Provide the [X, Y] coordinate of the cell's center where the given text is located.  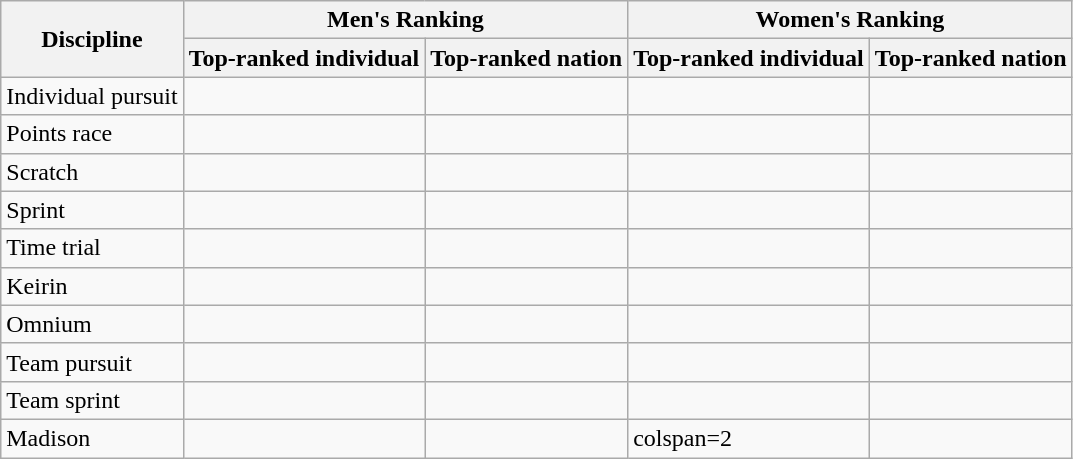
Time trial [92, 248]
Individual pursuit [92, 96]
Discipline [92, 39]
Sprint [92, 210]
Keirin [92, 286]
Team sprint [92, 400]
Women's Ranking [850, 20]
Scratch [92, 172]
Men's Ranking [406, 20]
Points race [92, 134]
Madison [92, 438]
Team pursuit [92, 362]
colspan=2 [749, 438]
Omnium [92, 324]
